Pinpoint the cell where the given text exists, returning its (x, y) midpoint coordinate. 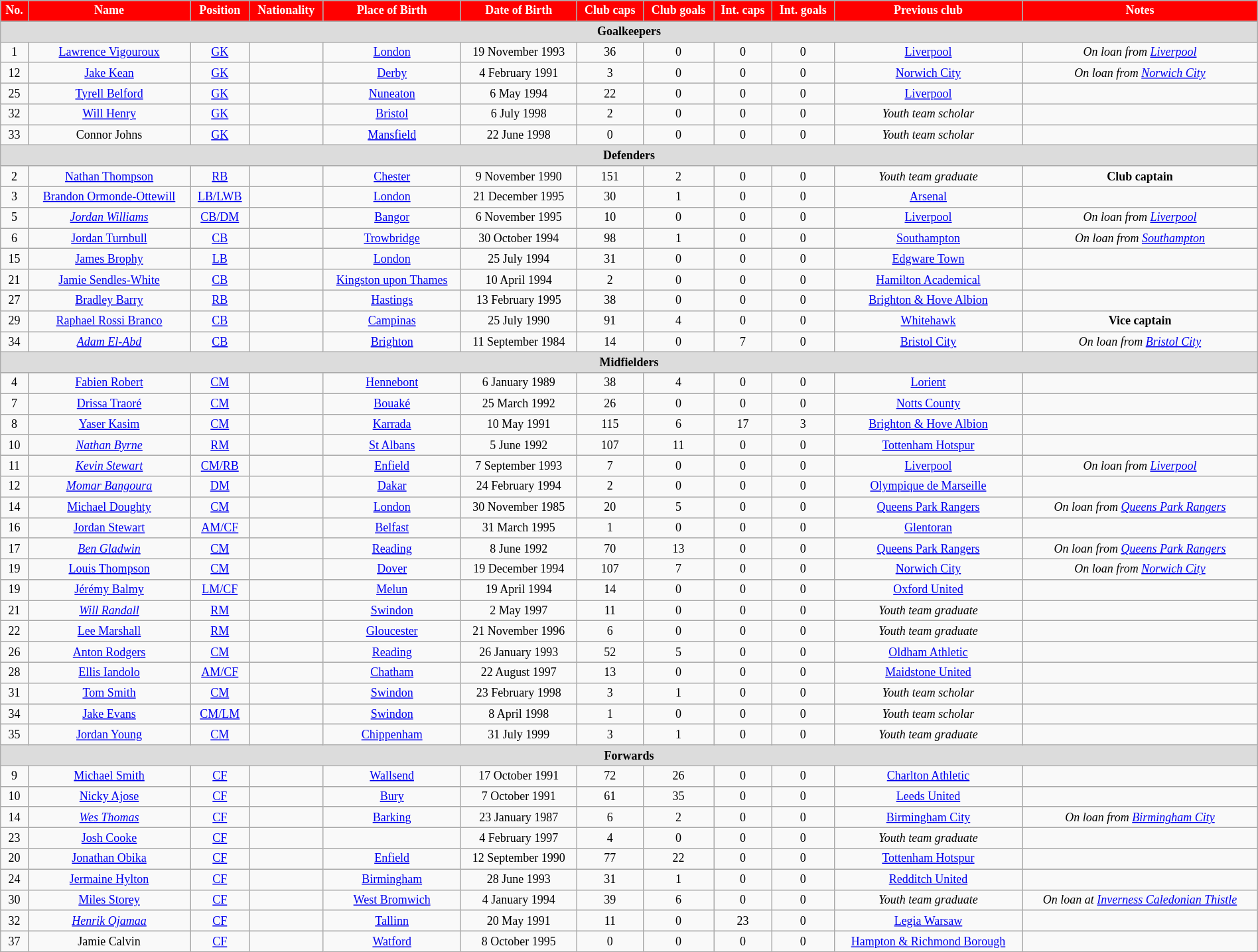
Lorient (928, 383)
Chippenham (391, 735)
Tallinn (391, 921)
CB/DM (220, 218)
Jermaine Hylton (109, 880)
St Albans (391, 444)
Yaser Kasim (109, 425)
Michael Smith (109, 776)
Ben Gladwin (109, 548)
8 June 1992 (519, 548)
Midfielders (629, 362)
22 June 1998 (519, 135)
37 (15, 941)
Olympique de Marseille (928, 487)
Hampton & Richmond Borough (928, 941)
21 December 1995 (519, 196)
Club captain (1140, 176)
23 February 1998 (519, 693)
Whitehawk (928, 321)
25 July 1994 (519, 259)
20 May 1991 (519, 921)
Jamie Sendles-White (109, 280)
23 January 1987 (519, 817)
Jordan Williams (109, 218)
Momar Bangoura (109, 487)
Int. caps (743, 11)
Chester (391, 176)
Bradley Barry (109, 300)
Goalkeepers (629, 32)
151 (610, 176)
LM/CF (220, 590)
12 September 1990 (519, 858)
Hamilton Academical (928, 280)
Forwards (629, 755)
Jordan Stewart (109, 528)
Derby (391, 73)
Lawrence Vigouroux (109, 52)
28 June 1993 (519, 880)
Gloucester (391, 632)
Jamie Calvin (109, 941)
Place of Birth (391, 11)
Previous club (928, 11)
Bristol (391, 114)
No. (15, 11)
Defenders (629, 155)
Maidstone United (928, 673)
29 (15, 321)
Karrada (391, 425)
Chatham (391, 673)
Leeds United (928, 796)
Jordan Turnbull (109, 239)
24 (15, 880)
Jérémy Balmy (109, 590)
30 October 1994 (519, 239)
On loan from Bristol City (1140, 342)
Lee Marshall (109, 632)
West Bromwich (391, 900)
Notts County (928, 403)
16 (15, 528)
Int. goals (803, 11)
Birmingham (391, 880)
DM (220, 487)
7 October 1991 (519, 796)
Nuneaton (391, 93)
7 September 1993 (519, 466)
Vice captain (1140, 321)
Birmingham City (928, 817)
24 February 1994 (519, 487)
4 February 1997 (519, 839)
James Brophy (109, 259)
Brighton (391, 342)
15 (15, 259)
17 October 1991 (519, 776)
LB/LWB (220, 196)
98 (610, 239)
Bouaké (391, 403)
Kevin Stewart (109, 466)
Fabien Robert (109, 383)
6 November 1995 (519, 218)
Campinas (391, 321)
8 April 1998 (519, 714)
Dakar (391, 487)
77 (610, 858)
Anton Rodgers (109, 651)
8 (15, 425)
27 (15, 300)
39 (610, 900)
4 January 1994 (519, 900)
19 April 1994 (519, 590)
72 (610, 776)
Adam El-Abd (109, 342)
Arsenal (928, 196)
Nathan Thompson (109, 176)
30 November 1985 (519, 507)
Tyrell Belford (109, 93)
Drissa Traoré (109, 403)
Melun (391, 590)
Oldham Athletic (928, 651)
LB (220, 259)
25 March 1992 (519, 403)
Raphael Rossi Branco (109, 321)
10 April 1994 (519, 280)
Mansfield (391, 135)
10 May 1991 (519, 425)
52 (610, 651)
CM/RB (220, 466)
Nationality (287, 11)
13 February 1995 (519, 300)
Dover (391, 569)
70 (610, 548)
Belfast (391, 528)
Position (220, 11)
36 (610, 52)
6 January 1989 (519, 383)
Oxford United (928, 590)
Will Randall (109, 610)
Michael Doughty (109, 507)
6 May 1994 (519, 93)
Jordan Young (109, 735)
Hennebont (391, 383)
Watford (391, 941)
Jonathan Obika (109, 858)
Miles Storey (109, 900)
Nicky Ajose (109, 796)
25 July 1990 (519, 321)
33 (15, 135)
Will Henry (109, 114)
22 August 1997 (519, 673)
CM/LM (220, 714)
Glentoran (928, 528)
Jake Kean (109, 73)
9 November 1990 (519, 176)
Bangor (391, 218)
Name (109, 11)
Barking (391, 817)
On loan from Birmingham City (1140, 817)
61 (610, 796)
31 July 1999 (519, 735)
2 May 1997 (519, 610)
Wes Thomas (109, 817)
On loan at Inverness Caledonian Thistle (1140, 900)
Trowbridge (391, 239)
Henrik Ojamaa (109, 921)
115 (610, 425)
26 January 1993 (519, 651)
Charlton Athletic (928, 776)
Hastings (391, 300)
Southampton (928, 239)
19 November 1993 (519, 52)
Club goals (678, 11)
19 December 1994 (519, 569)
Ellis Iandolo (109, 673)
25 (15, 93)
Jake Evans (109, 714)
Nathan Byrne (109, 444)
8 October 1995 (519, 941)
28 (15, 673)
Wallsend (391, 776)
Tom Smith (109, 693)
Redditch United (928, 880)
Louis Thompson (109, 569)
Club caps (610, 11)
On loan from Southampton (1140, 239)
91 (610, 321)
Connor Johns (109, 135)
Brandon Ormonde-Ottewill (109, 196)
4 February 1991 (519, 73)
21 November 1996 (519, 632)
Date of Birth (519, 11)
11 September 1984 (519, 342)
Josh Cooke (109, 839)
Legia Warsaw (928, 921)
5 June 1992 (519, 444)
Notes (1140, 11)
6 July 1998 (519, 114)
Edgware Town (928, 259)
9 (15, 776)
Kingston upon Thames (391, 280)
31 March 1995 (519, 528)
Bristol City (928, 342)
Bury (391, 796)
